Scan for the cell matching the given text and deliver its [X, Y] coordinate at center. 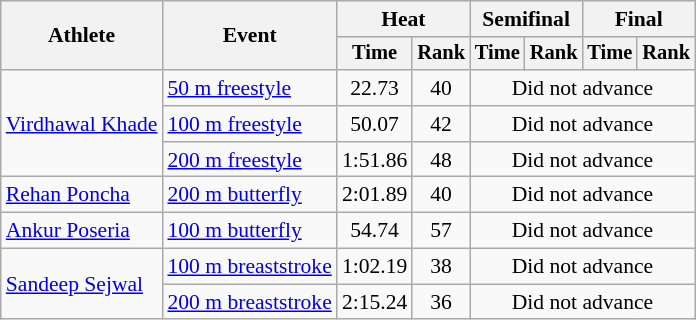
100 m freestyle [249, 124]
57 [441, 231]
42 [441, 124]
Athlete [82, 36]
50 m freestyle [249, 88]
2:01.89 [374, 195]
50.07 [374, 124]
38 [441, 267]
100 m butterfly [249, 231]
Semifinal [526, 19]
200 m butterfly [249, 195]
1:51.86 [374, 160]
Final [638, 19]
1:02.19 [374, 267]
2:15.24 [374, 302]
Event [249, 36]
200 m breaststroke [249, 302]
Heat [404, 19]
Rehan Poncha [82, 195]
200 m freestyle [249, 160]
36 [441, 302]
Sandeep Sejwal [82, 284]
22.73 [374, 88]
48 [441, 160]
100 m breaststroke [249, 267]
Virdhawal Khade [82, 124]
54.74 [374, 231]
Ankur Poseria [82, 231]
